Provide the [x, y] coordinate of the cell's center where the given text is located.  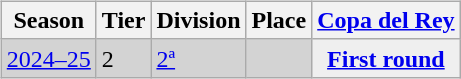
First round [386, 58]
Season [48, 20]
2ª [198, 58]
Tier [124, 20]
2024–25 [48, 58]
Division [198, 20]
2 [124, 58]
Place [279, 20]
Copa del Rey [386, 20]
